Extract the (x, y) coordinate from the center of the cell holding the provided text.  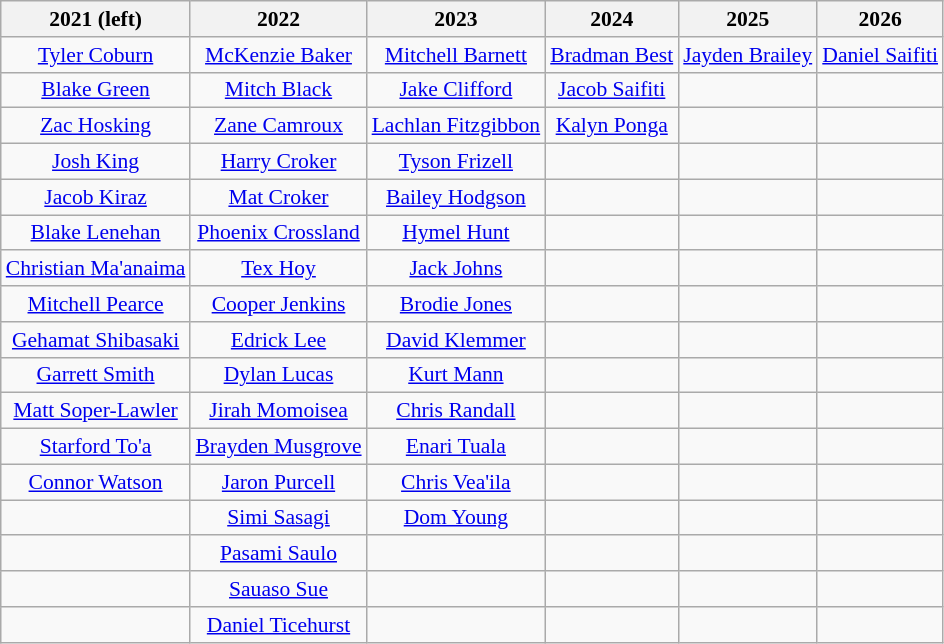
2026 (880, 19)
Mat Croker (278, 197)
Tyson Frizell (456, 162)
Bailey Hodgson (456, 197)
Kurt Mann (456, 375)
Sauaso Sue (278, 589)
Blake Lenehan (96, 233)
Bradman Best (612, 55)
McKenzie Baker (278, 55)
Jaron Purcell (278, 482)
Chris Randall (456, 411)
Lachlan Fitzgibbon (456, 126)
Mitchell Barnett (456, 55)
2025 (748, 19)
Christian Ma'anaima (96, 269)
Dylan Lucas (278, 375)
Cooper Jenkins (278, 304)
Hymel Hunt (456, 233)
Garrett Smith (96, 375)
2023 (456, 19)
Pasami Saulo (278, 554)
Harry Croker (278, 162)
David Klemmer (456, 340)
Enari Tuala (456, 447)
2022 (278, 19)
Mitchell Pearce (96, 304)
Matt Soper-Lawler (96, 411)
Simi Sasagi (278, 518)
Jack Johns (456, 269)
Daniel Saifiti (880, 55)
Jacob Kiraz (96, 197)
Phoenix Crossland (278, 233)
Daniel Ticehurst (278, 625)
Zac Hosking (96, 126)
Josh King (96, 162)
Kalyn Ponga (612, 126)
Brayden Musgrove (278, 447)
Jacob Saifiti (612, 90)
Jayden Brailey (748, 55)
Dom Young (456, 518)
2021 (left) (96, 19)
Brodie Jones (456, 304)
Gehamat Shibasaki (96, 340)
2024 (612, 19)
Tyler Coburn (96, 55)
Connor Watson (96, 482)
Edrick Lee (278, 340)
Starford To'a (96, 447)
Chris Vea'ila (456, 482)
Blake Green (96, 90)
Tex Hoy (278, 269)
Zane Camroux (278, 126)
Mitch Black (278, 90)
Jirah Momoisea (278, 411)
Jake Clifford (456, 90)
